Capture the cell that displays the provided text and extract its (x, y) central coordinate. 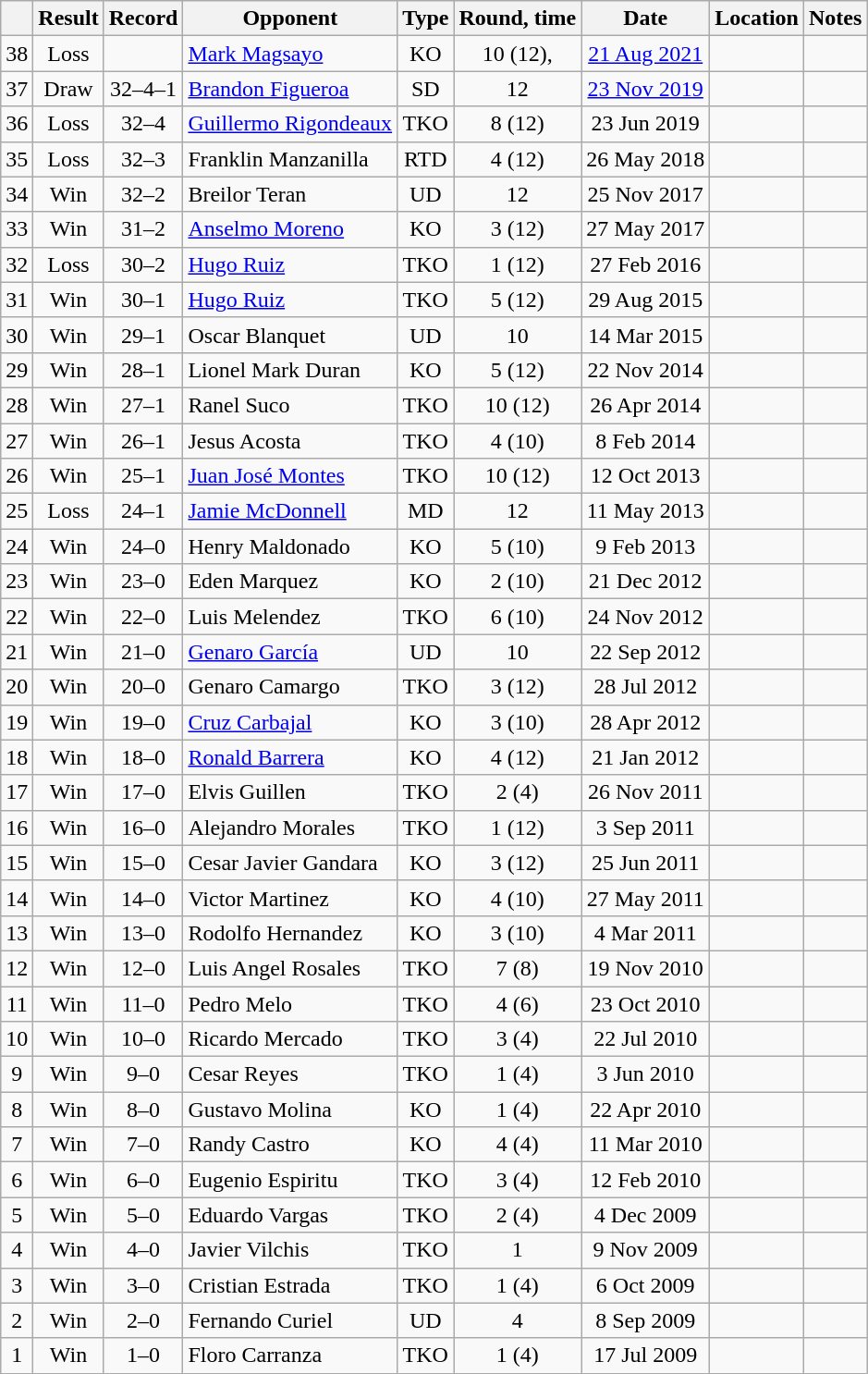
23–0 (143, 582)
6 (17, 1180)
15–0 (143, 863)
MD (425, 511)
4 (6) (518, 1003)
19 (17, 722)
7 (17, 1145)
4–0 (143, 1250)
23 Jun 2019 (645, 124)
Round, time (518, 18)
18–0 (143, 757)
Notes (835, 18)
Javier Vilchis (290, 1250)
21–0 (143, 652)
27 (17, 441)
Cesar Javier Gandara (290, 863)
31–2 (143, 229)
29–1 (143, 335)
17 (17, 792)
Draw (68, 89)
Luis Angel Rosales (290, 968)
16–0 (143, 828)
24–1 (143, 511)
7 (8) (518, 968)
27–1 (143, 405)
3 Sep 2011 (645, 828)
Result (68, 18)
Mark Magsayo (290, 54)
9 (17, 1074)
21 Jan 2012 (645, 757)
28 (17, 405)
10–0 (143, 1039)
Jamie McDonnell (290, 511)
3 Jun 2010 (645, 1074)
Ricardo Mercado (290, 1039)
13–0 (143, 933)
5–0 (143, 1215)
Breilor Teran (290, 194)
10 (12), (518, 54)
5 (17, 1215)
Anselmo Moreno (290, 229)
22 Sep 2012 (645, 652)
8 (12) (518, 124)
3–0 (143, 1285)
27 May 2017 (645, 229)
23 (17, 582)
6–0 (143, 1180)
11 May 2013 (645, 511)
24–0 (143, 546)
4 Dec 2009 (645, 1215)
Cruz Carbajal (290, 722)
4 (4) (518, 1145)
Brandon Figueroa (290, 89)
32–2 (143, 194)
12 Oct 2013 (645, 476)
Henry Maldonado (290, 546)
14 Mar 2015 (645, 335)
Date (645, 18)
Guillermo Rigondeaux (290, 124)
Fernando Curiel (290, 1320)
Randy Castro (290, 1145)
25 Jun 2011 (645, 863)
3 (17, 1285)
19–0 (143, 722)
26 Nov 2011 (645, 792)
17–0 (143, 792)
32 (17, 264)
Juan José Montes (290, 476)
Eugenio Espiritu (290, 1180)
25 (17, 511)
23 Nov 2019 (645, 89)
22 Nov 2014 (645, 370)
29 Aug 2015 (645, 300)
Ranel Suco (290, 405)
22 Apr 2010 (645, 1110)
Genaro Camargo (290, 687)
SD (425, 89)
23 Oct 2010 (645, 1003)
Type (425, 18)
Rodolfo Hernandez (290, 933)
24 Nov 2012 (645, 617)
Jesus Acosta (290, 441)
Elvis Guillen (290, 792)
21 Aug 2021 (645, 54)
13 (17, 933)
Victor Martinez (290, 898)
9 Nov 2009 (645, 1250)
21 (17, 652)
11 (17, 1003)
25–1 (143, 476)
26 May 2018 (645, 159)
31 (17, 300)
21 Dec 2012 (645, 582)
30–1 (143, 300)
8 Feb 2014 (645, 441)
Genaro García (290, 652)
24 (17, 546)
18 (17, 757)
25 Nov 2017 (645, 194)
29 (17, 370)
32–4 (143, 124)
7–0 (143, 1145)
35 (17, 159)
14 (17, 898)
11–0 (143, 1003)
Location (757, 18)
22 Jul 2010 (645, 1039)
26 (17, 476)
Alejandro Morales (290, 828)
2 (17, 1320)
5 (10) (518, 546)
RTD (425, 159)
Eden Marquez (290, 582)
Lionel Mark Duran (290, 370)
30–2 (143, 264)
Eduardo Vargas (290, 1215)
8 (17, 1110)
15 (17, 863)
Ronald Barrera (290, 757)
8 Sep 2009 (645, 1320)
2–0 (143, 1320)
28 Jul 2012 (645, 687)
34 (17, 194)
22 (17, 617)
1–0 (143, 1356)
33 (17, 229)
17 Jul 2009 (645, 1356)
26–1 (143, 441)
Cesar Reyes (290, 1074)
12–0 (143, 968)
32–3 (143, 159)
Cristian Estrada (290, 1285)
11 Mar 2010 (645, 1145)
30 (17, 335)
9 Feb 2013 (645, 546)
20–0 (143, 687)
19 Nov 2010 (645, 968)
14–0 (143, 898)
4 Mar 2011 (645, 933)
Opponent (290, 18)
6 Oct 2009 (645, 1285)
38 (17, 54)
8–0 (143, 1110)
36 (17, 124)
32–4–1 (143, 89)
Oscar Blanquet (290, 335)
26 Apr 2014 (645, 405)
6 (10) (518, 617)
Floro Carranza (290, 1356)
12 Feb 2010 (645, 1180)
Pedro Melo (290, 1003)
Record (143, 18)
28 Apr 2012 (645, 722)
27 May 2011 (645, 898)
9–0 (143, 1074)
16 (17, 828)
28–1 (143, 370)
20 (17, 687)
37 (17, 89)
Franklin Manzanilla (290, 159)
2 (10) (518, 582)
Gustavo Molina (290, 1110)
27 Feb 2016 (645, 264)
22–0 (143, 617)
Luis Melendez (290, 617)
